From the cell containing the given text, extract its center point as (x, y) coordinate. 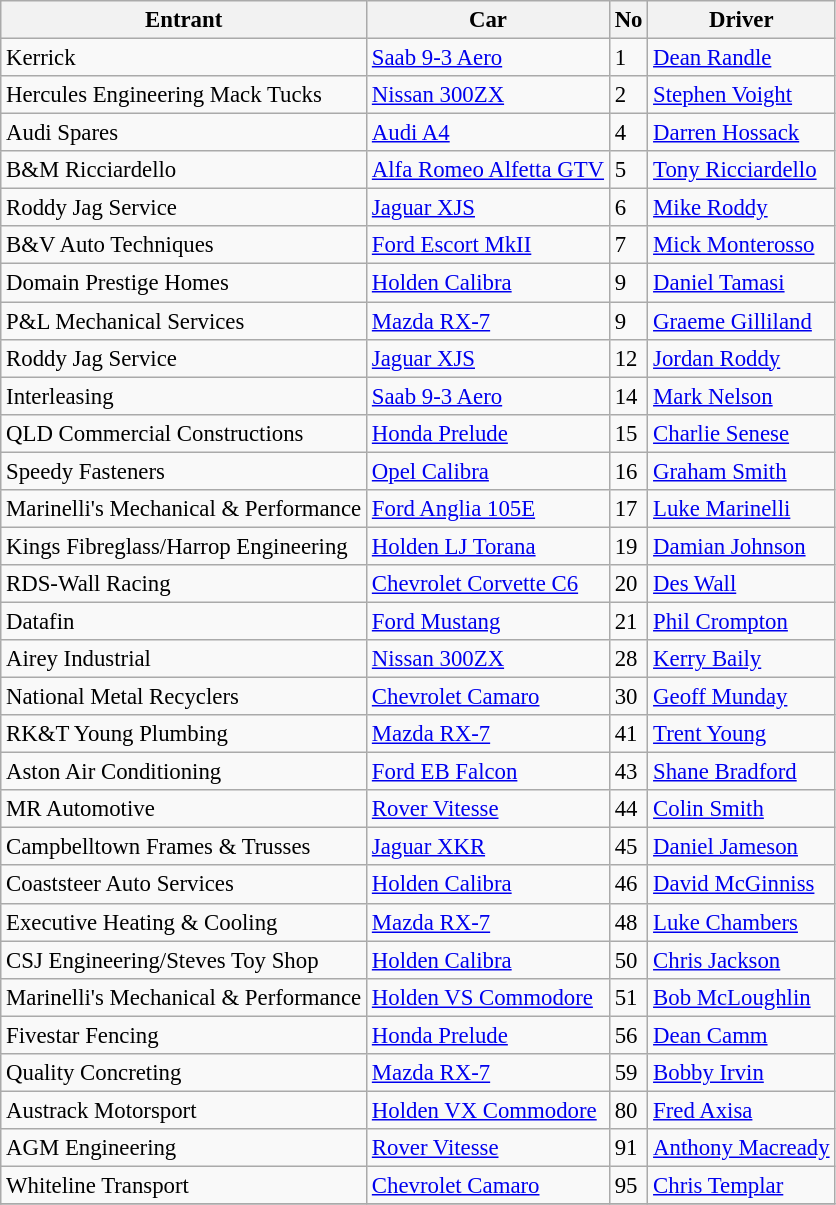
Holden VX Commodore (488, 1110)
Graham Smith (742, 471)
Domain Prestige Homes (184, 283)
CSJ Engineering/Steves Toy Shop (184, 960)
Des Wall (742, 584)
20 (628, 584)
Audi A4 (488, 133)
Fred Axisa (742, 1110)
41 (628, 734)
7 (628, 245)
46 (628, 885)
Damian Johnson (742, 546)
Coaststeer Auto Services (184, 885)
RK&T Young Plumbing (184, 734)
51 (628, 997)
Jordan Roddy (742, 358)
Entrant (184, 20)
MR Automotive (184, 809)
Speedy Fasteners (184, 471)
Luke Marinelli (742, 509)
Interleasing (184, 396)
Campbelltown Frames & Trusses (184, 847)
Luke Chambers (742, 922)
Trent Young (742, 734)
Mike Roddy (742, 208)
48 (628, 922)
Kerry Baily (742, 659)
Chris Templar (742, 1185)
Fivestar Fencing (184, 1035)
Daniel Jameson (742, 847)
Ford Anglia 105E (488, 509)
B&M Ricciardello (184, 170)
Charlie Senese (742, 433)
Darren Hossack (742, 133)
Holden VS Commodore (488, 997)
44 (628, 809)
Chris Jackson (742, 960)
Kerrick (184, 58)
Anthony Macready (742, 1148)
P&L Mechanical Services (184, 321)
Ford Mustang (488, 621)
Phil Crompton (742, 621)
17 (628, 509)
1 (628, 58)
5 (628, 170)
Dean Camm (742, 1035)
91 (628, 1148)
16 (628, 471)
Bob McLoughlin (742, 997)
B&V Auto Techniques (184, 245)
RDS-Wall Racing (184, 584)
No (628, 20)
6 (628, 208)
Aston Air Conditioning (184, 772)
Holden LJ Torana (488, 546)
56 (628, 1035)
Datafin (184, 621)
30 (628, 697)
National Metal Recyclers (184, 697)
Mark Nelson (742, 396)
28 (628, 659)
Ford EB Falcon (488, 772)
2 (628, 95)
19 (628, 546)
Bobby Irvin (742, 1073)
Quality Concreting (184, 1073)
45 (628, 847)
Hercules Engineering Mack Tucks (184, 95)
12 (628, 358)
Kings Fibreglass/Harrop Engineering (184, 546)
Driver (742, 20)
Shane Bradford (742, 772)
Audi Spares (184, 133)
80 (628, 1110)
Tony Ricciardello (742, 170)
43 (628, 772)
15 (628, 433)
Opel Calibra (488, 471)
Airey Industrial (184, 659)
Executive Heating & Cooling (184, 922)
Whiteline Transport (184, 1185)
4 (628, 133)
Chevrolet Corvette C6 (488, 584)
Dean Randle (742, 58)
Car (488, 20)
Ford Escort MkII (488, 245)
QLD Commercial Constructions (184, 433)
Graeme Gilliland (742, 321)
Jaguar XKR (488, 847)
Mick Monterosso (742, 245)
14 (628, 396)
AGM Engineering (184, 1148)
59 (628, 1073)
Alfa Romeo Alfetta GTV (488, 170)
Colin Smith (742, 809)
Austrack Motorsport (184, 1110)
50 (628, 960)
Daniel Tamasi (742, 283)
21 (628, 621)
Stephen Voight (742, 95)
95 (628, 1185)
Geoff Munday (742, 697)
David McGinniss (742, 885)
